Scan for the cell matching the given text and deliver its (X, Y) coordinate at center. 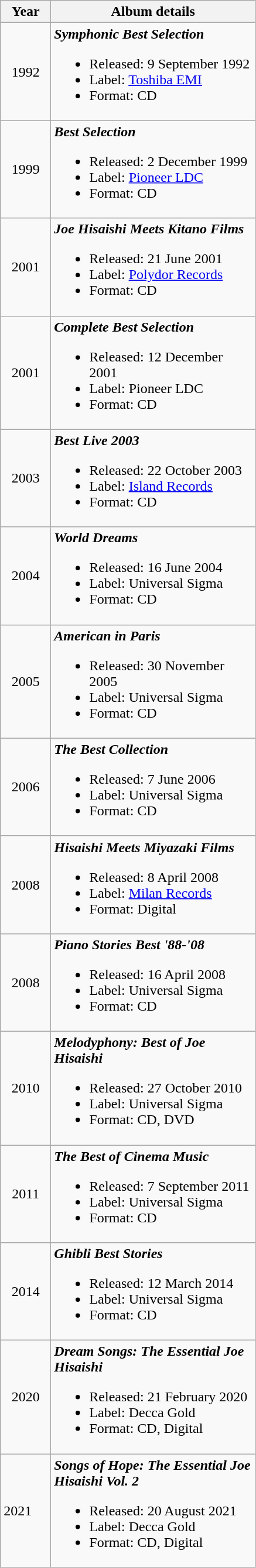
Album details (153, 12)
Complete Best SelectionReleased: 12 December 2001Label: Pioneer LDCFormat: CD (153, 373)
Songs of Hope: The Essential Joe Hisaishi Vol. 2Released: 20 August 2021Label: Decca GoldFormat: CD, Digital (153, 1511)
Ghibli Best StoriesReleased: 12 March 2014Label: Universal SigmaFormat: CD (153, 1291)
1992 (26, 71)
Symphonic Best SelectionReleased: 9 September 1992Label: Toshiba EMIFormat: CD (153, 71)
2020 (26, 1397)
Melodyphony: Best of Joe HisaishiReleased: 27 October 2010Label: Universal SigmaFormat: CD, DVD (153, 1088)
Hisaishi Meets Miyazaki FilmsReleased: 8 April 2008Label: Milan RecordsFormat: Digital (153, 884)
2006 (26, 787)
The Best CollectionReleased: 7 June 2006Label: Universal SigmaFormat: CD (153, 787)
2005 (26, 681)
Piano Stories Best '88-'08Released: 16 April 2008Label: Universal SigmaFormat: CD (153, 983)
2014 (26, 1291)
Dream Songs: The Essential Joe HisaishiReleased: 21 February 2020Label: Decca GoldFormat: CD, Digital (153, 1397)
1999 (26, 170)
2003 (26, 478)
Best SelectionReleased: 2 December 1999Label: Pioneer LDCFormat: CD (153, 170)
Year (26, 12)
The Best of Cinema MusicReleased: 7 September 2011Label: Universal SigmaFormat: CD (153, 1194)
2010 (26, 1088)
2021 (26, 1511)
American in ParisReleased: 30 November 2005Label: Universal SigmaFormat: CD (153, 681)
2004 (26, 575)
Joe Hisaishi Meets Kitano FilmsReleased: 21 June 2001Label: Polydor RecordsFormat: CD (153, 267)
Best Live 2003Released: 22 October 2003Label: Island RecordsFormat: CD (153, 478)
2011 (26, 1194)
World DreamsReleased: 16 June 2004Label: Universal SigmaFormat: CD (153, 575)
